For the text-containing cell, return its midpoint in [X, Y] coordinate format. 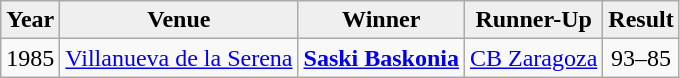
Result [641, 20]
Year [30, 20]
CB Zaragoza [533, 58]
93–85 [641, 58]
Saski Baskonia [381, 58]
Winner [381, 20]
Runner-Up [533, 20]
Villanueva de la Serena [179, 58]
1985 [30, 58]
Venue [179, 20]
